Capture the cell that displays the provided text and extract its [x, y] central coordinate. 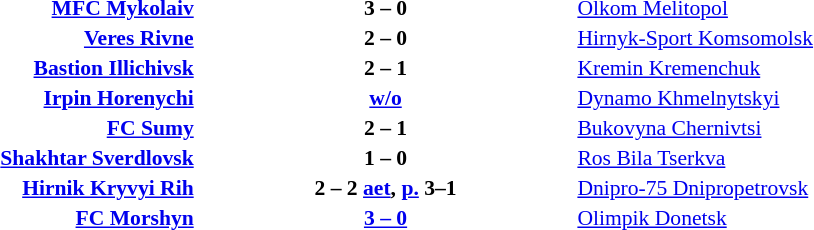
2 – 0 [386, 38]
1 – 0 [386, 158]
2 – 2 aet, p. 3–1 [386, 188]
w/o [386, 98]
